Output the (X, Y) coordinate of the center of the cell containing the given text.  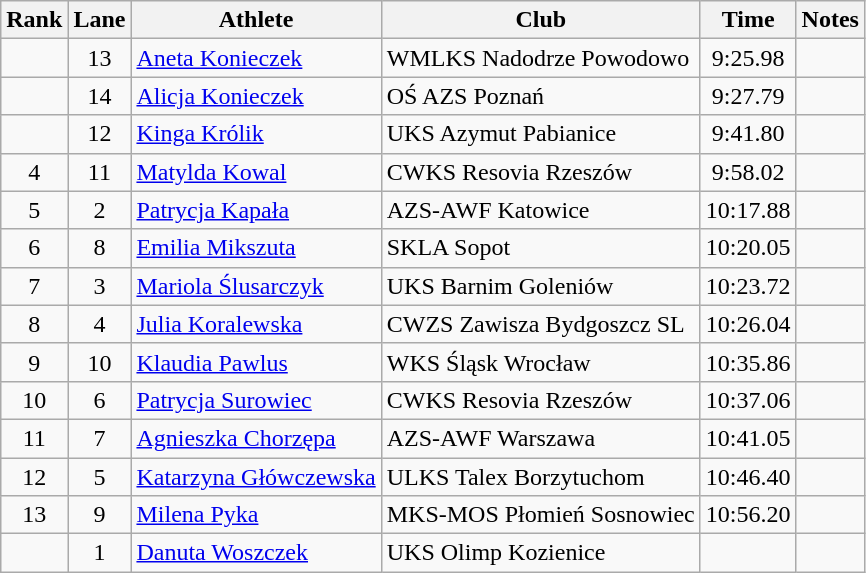
14 (100, 96)
10:26.04 (748, 324)
Katarzyna Główczewska (256, 477)
UKS Barnim Goleniów (540, 286)
OŚ AZS Poznań (540, 96)
10:20.05 (748, 248)
Time (748, 20)
MKS-MOS Płomień Sosnowiec (540, 515)
Aneta Konieczek (256, 58)
10:35.86 (748, 362)
Emilia Mikszuta (256, 248)
9:27.79 (748, 96)
9:41.80 (748, 134)
WMLKS Nadodrze Powodowo (540, 58)
Alicja Konieczek (256, 96)
3 (100, 286)
10:56.20 (748, 515)
Notes (830, 20)
Kinga Królik (256, 134)
10:41.05 (748, 438)
Klaudia Pawlus (256, 362)
10:17.88 (748, 210)
Club (540, 20)
Danuta Woszczek (256, 553)
SKLA Sopot (540, 248)
Agnieszka Chorzępa (256, 438)
2 (100, 210)
UKS Azymut Pabianice (540, 134)
10:37.06 (748, 400)
Julia Koralewska (256, 324)
9:25.98 (748, 58)
ULKS Talex Borzytuchom (540, 477)
1 (100, 553)
Mariola Ślusarczyk (256, 286)
WKS Śląsk Wrocław (540, 362)
AZS-AWF Katowice (540, 210)
Patrycja Surowiec (256, 400)
Lane (100, 20)
10:46.40 (748, 477)
Athlete (256, 20)
10:23.72 (748, 286)
Milena Pyka (256, 515)
AZS-AWF Warszawa (540, 438)
9:58.02 (748, 172)
Matylda Kowal (256, 172)
UKS Olimp Kozienice (540, 553)
Rank (34, 20)
CWZS Zawisza Bydgoszcz SL (540, 324)
Patrycja Kapała (256, 210)
